Find where the given text appears and provide that cell's center as [x, y] coordinate. 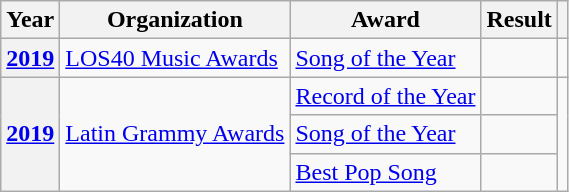
Year [30, 20]
Award [386, 20]
Record of the Year [386, 96]
Latin Grammy Awards [175, 134]
Organization [175, 20]
Best Pop Song [386, 172]
LOS40 Music Awards [175, 58]
Result [519, 20]
